Identify which cell holds the provided text, then report its [X, Y] central coordinate. 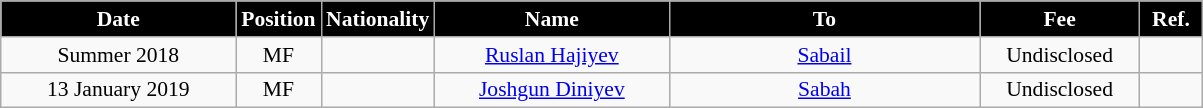
To [824, 19]
Date [118, 19]
Joshgun Diniyev [552, 90]
Name [552, 19]
Position [278, 19]
Sabail [824, 55]
13 January 2019 [118, 90]
Summer 2018 [118, 55]
Ruslan Hajiyev [552, 55]
Nationality [378, 19]
Ref. [1172, 19]
Fee [1060, 19]
Sabah [824, 90]
